Provide the (X, Y) coordinate of the cell's center where the given text is located.  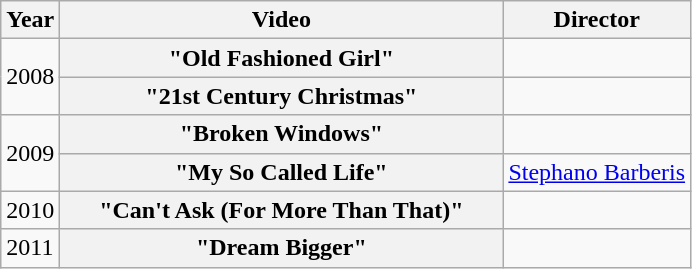
2010 (30, 210)
"Can't Ask (For More Than That)" (282, 210)
"21st Century Christmas" (282, 96)
Director (597, 20)
"Old Fashioned Girl" (282, 58)
2008 (30, 77)
"Broken Windows" (282, 134)
"My So Called Life" (282, 172)
Video (282, 20)
2011 (30, 248)
"Dream Bigger" (282, 248)
2009 (30, 153)
Year (30, 20)
Stephano Barberis (597, 172)
